Identify which cell holds the provided text, then report its (x, y) central coordinate. 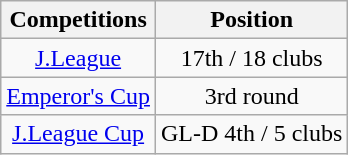
GL-D 4th / 5 clubs (251, 134)
Emperor's Cup (78, 96)
Competitions (78, 20)
3rd round (251, 96)
17th / 18 clubs (251, 58)
J.League Cup (78, 134)
Position (251, 20)
J.League (78, 58)
